Return the [x, y] coordinate for the center point of the cell that contains the specified text.  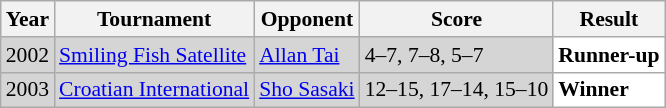
4–7, 7–8, 5–7 [457, 55]
Smiling Fish Satellite [154, 55]
Winner [608, 90]
12–15, 17–14, 15–10 [457, 90]
Score [457, 19]
Sho Sasaki [306, 90]
Result [608, 19]
Croatian International [154, 90]
Allan Tai [306, 55]
2003 [28, 90]
Opponent [306, 19]
Tournament [154, 19]
2002 [28, 55]
Year [28, 19]
Runner-up [608, 55]
